Locate the cell with the specified text and output its (X, Y) center coordinate. 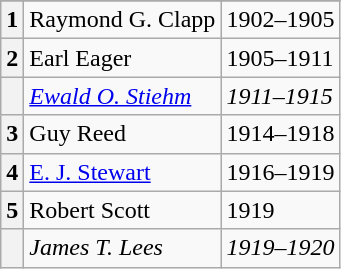
1902–1905 (280, 20)
1905–1911 (280, 58)
James T. Lees (122, 248)
5 (12, 210)
1911–1915 (280, 96)
Ewald O. Stiehm (122, 96)
3 (12, 134)
1916–1919 (280, 172)
Raymond G. Clapp (122, 20)
2 (12, 58)
1 (12, 20)
4 (12, 172)
Earl Eager (122, 58)
E. J. Stewart (122, 172)
1919 (280, 210)
1914–1918 (280, 134)
Guy Reed (122, 134)
Robert Scott (122, 210)
1919–1920 (280, 248)
